Output the (x, y) coordinate of the center of the cell containing the given text.  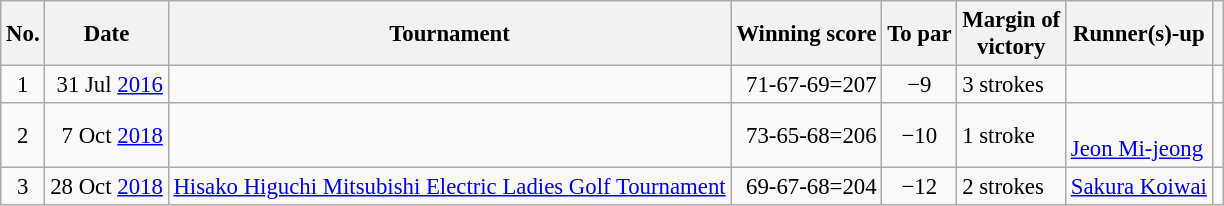
Runner(s)-up (1140, 34)
Margin ofvictory (1012, 34)
31 Jul 2016 (106, 85)
2 strokes (1012, 187)
−10 (920, 136)
Sakura Koiwai (1140, 187)
69-67-68=204 (806, 187)
Tournament (450, 34)
3 strokes (1012, 85)
No. (23, 34)
−9 (920, 85)
Date (106, 34)
7 Oct 2018 (106, 136)
To par (920, 34)
Jeon Mi-jeong (1140, 136)
1 stroke (1012, 136)
2 (23, 136)
3 (23, 187)
71-67-69=207 (806, 85)
28 Oct 2018 (106, 187)
1 (23, 85)
73-65-68=206 (806, 136)
−12 (920, 187)
Winning score (806, 34)
Hisako Higuchi Mitsubishi Electric Ladies Golf Tournament (450, 187)
